Pinpoint the cell where the given text exists, returning its [X, Y] midpoint coordinate. 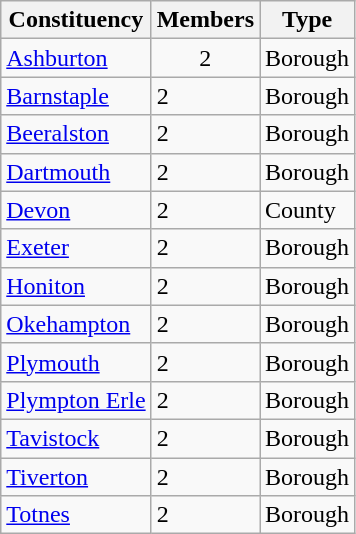
Devon [76, 210]
Type [308, 20]
Tavistock [76, 438]
Exeter [76, 248]
Beeralston [76, 134]
Members [205, 20]
Plymouth [76, 362]
Honiton [76, 286]
County [308, 210]
Plympton Erle [76, 400]
Totnes [76, 515]
Constituency [76, 20]
Barnstaple [76, 96]
Dartmouth [76, 172]
Okehampton [76, 324]
Ashburton [76, 58]
Tiverton [76, 477]
